Output the [x, y] coordinate of the center of the cell containing the given text.  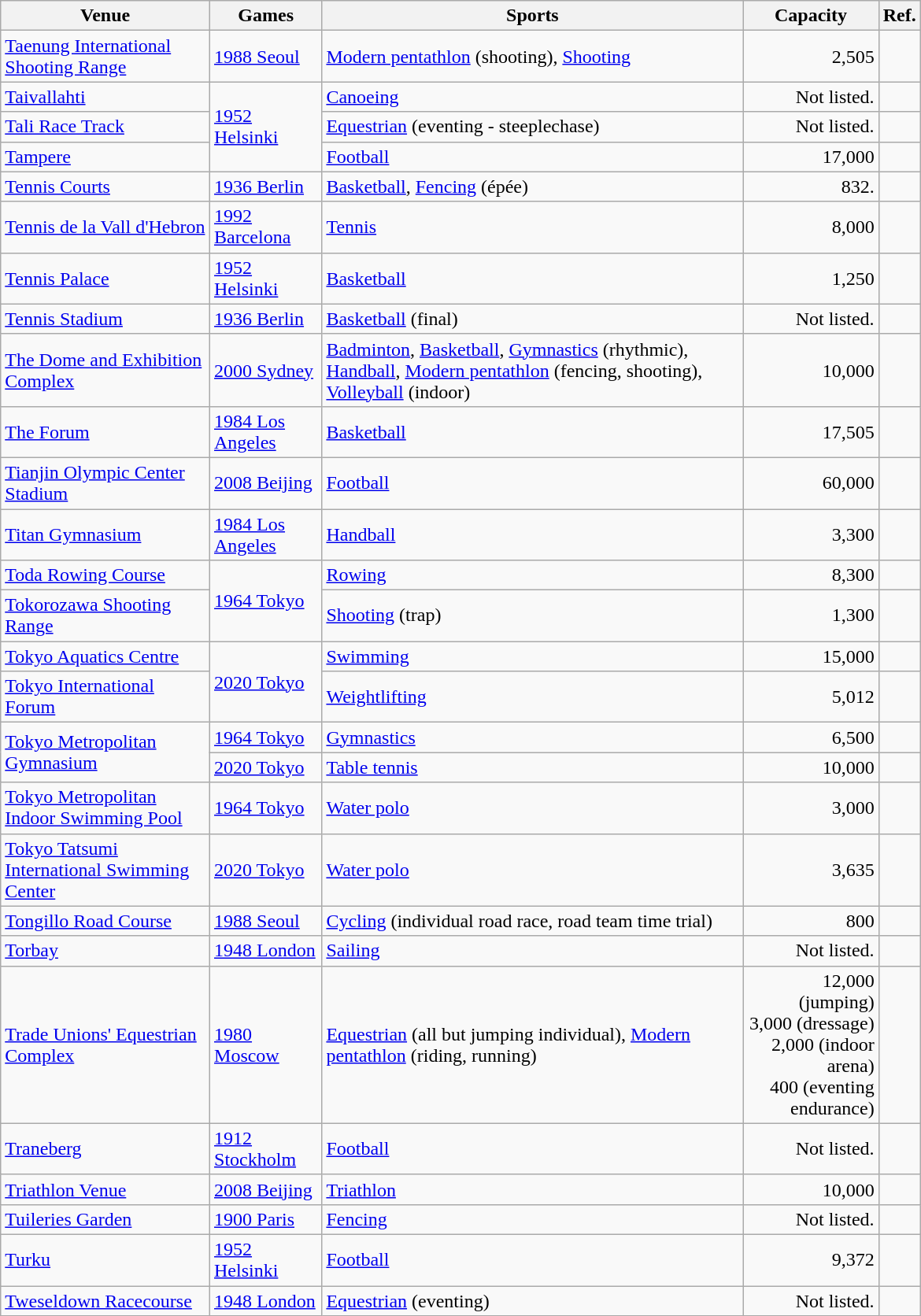
The Forum [105, 431]
Tali Race Track [105, 127]
Traneberg [105, 1149]
Tokyo Metropolitan Gymnasium [105, 752]
Titan Gymnasium [105, 534]
60,000 [811, 483]
The Dome and Exhibition Complex [105, 370]
Triathlon Venue [105, 1189]
Triathlon [532, 1189]
832. [811, 187]
3,300 [811, 534]
2,505 [811, 57]
1900 Paris [266, 1219]
Tweseldown Racecourse [105, 1301]
Table tennis [532, 767]
Fencing [532, 1219]
8,000 [811, 227]
Tokyo Aquatics Centre [105, 656]
Tokyo Metropolitan Indoor Swimming Pool [105, 808]
Sports [532, 16]
Equestrian (all but jumping individual), Modern pentathlon (riding, running) [532, 1044]
1912 Stockholm [266, 1149]
Tampere [105, 157]
1,300 [811, 615]
Taenung International Shooting Range [105, 57]
Shooting (trap) [532, 615]
9,372 [811, 1259]
800 [811, 921]
1992 Barcelona [266, 227]
Venue [105, 16]
Capacity [811, 16]
Tokorozawa Shooting Range [105, 615]
Toda Rowing Course [105, 575]
3,000 [811, 808]
12,000 (jumping)3,000 (dressage)2,000 (indoor arena)400 (eventing endurance) [811, 1044]
Games [266, 16]
Trade Unions' Equestrian Complex [105, 1044]
Cycling (individual road race, road team time trial) [532, 921]
Equestrian (eventing) [532, 1301]
Gymnastics [532, 737]
Canoeing [532, 97]
8,300 [811, 575]
Tennis Courts [105, 187]
Tennis [532, 227]
Taivallahti [105, 97]
Weightlifting [532, 697]
Modern pentathlon (shooting), Shooting [532, 57]
2000 Sydney [266, 370]
6,500 [811, 737]
Tuileries Garden [105, 1219]
Tongillo Road Course [105, 921]
Sailing [532, 951]
Swimming [532, 656]
Basketball, Fencing (épée) [532, 187]
Ref. [899, 16]
1,250 [811, 279]
Handball [532, 534]
Tianjin Olympic Center Stadium [105, 483]
17,000 [811, 157]
17,505 [811, 431]
Torbay [105, 951]
1980 Moscow [266, 1044]
Tokyo Tatsumi International Swimming Center [105, 870]
5,012 [811, 697]
Basketball (final) [532, 319]
Rowing [532, 575]
3,635 [811, 870]
Badminton, Basketball, Gymnastics (rhythmic), Handball, Modern pentathlon (fencing, shooting), Volleyball (indoor) [532, 370]
Turku [105, 1259]
Tennis Palace [105, 279]
Tennis de la Vall d'Hebron [105, 227]
Tokyo International Forum [105, 697]
Equestrian (eventing - steeplechase) [532, 127]
Tennis Stadium [105, 319]
15,000 [811, 656]
